Return [X, Y] of the center of cell containing provided text 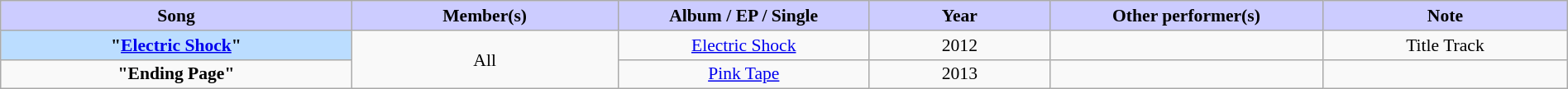
Year [959, 16]
Member(s) [485, 16]
2013 [959, 74]
"Ending Page" [176, 74]
Song [176, 16]
Title Track [1446, 44]
2012 [959, 44]
Other performer(s) [1186, 16]
Pink Tape [743, 74]
"Electric Shock" [176, 44]
All [485, 59]
Note [1446, 16]
Electric Shock [743, 44]
Album / EP / Single [743, 16]
